Detect which cell encompasses the target text, then output its (X, Y) center coordinate. 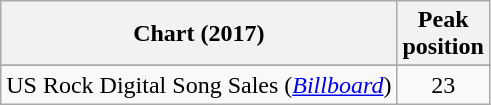
US Rock Digital Song Sales (Billboard) (199, 85)
Chart (2017) (199, 34)
Peakposition (443, 34)
23 (443, 85)
